Pinpoint the cell where the given text exists, returning its (x, y) midpoint coordinate. 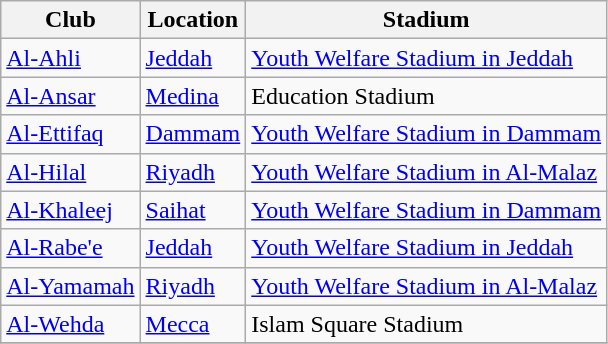
Islam Square Stadium (426, 324)
Education Stadium (426, 96)
Medina (193, 96)
Al-Khaleej (70, 210)
Al-Hilal (70, 172)
Al-Rabe'e (70, 248)
Al-Ettifaq (70, 134)
Al-Ansar (70, 96)
Club (70, 20)
Location (193, 20)
Al-Yamamah (70, 286)
Al-Wehda (70, 324)
Mecca (193, 324)
Stadium (426, 20)
Saihat (193, 210)
Dammam (193, 134)
Al-Ahli (70, 58)
